Scan for the cell matching the given text and deliver its (X, Y) coordinate at center. 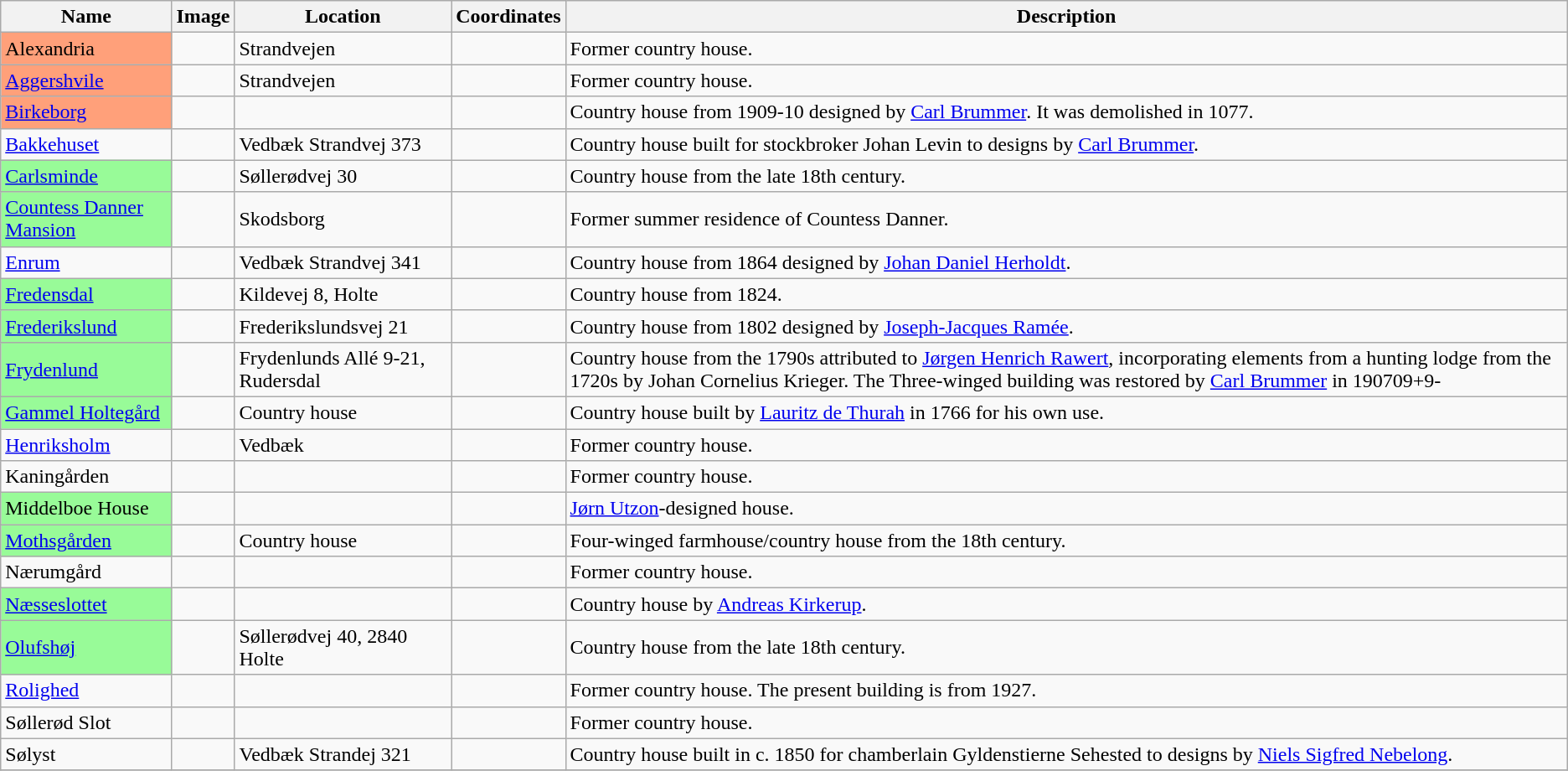
Country house built by Lauritz de Thurah in 1766 for his own use. (1066, 412)
Carlsminde (86, 176)
Søllerødvej 30 (343, 176)
Olufshøj (86, 647)
Skodsborg (343, 220)
Vedbæk Strandvej 373 (343, 144)
Sølyst (86, 754)
Country house built in c. 1850 for chamberlain Gyldenstierne Sehested to designs by Niels Sigfred Nebelong. (1066, 754)
Countess Danner Mansion (86, 220)
Description (1066, 17)
Kaningården (86, 477)
Næsseslottet (86, 604)
Vedbæk Strandvej 341 (343, 262)
Country house from 1802 designed by Joseph-Jacques Ramée. (1066, 326)
Country house from 1864 designed by Johan Daniel Herholdt. (1066, 262)
Søllerødvej 40, 2840 Holte (343, 647)
Middelboe House (86, 509)
Country house built for stockbroker Johan Levin to designs by Carl Brummer. (1066, 144)
Jørn Utzon-designed house. (1066, 509)
Image (203, 17)
Country house from 1824. (1066, 294)
Bakkehuset (86, 144)
Coordinates (508, 17)
Mothsgården (86, 541)
Aggershvile (86, 80)
Fredensdal (86, 294)
Kildevej 8, Holte (343, 294)
Enrum (86, 262)
Four-winged farmhouse/country house from the 18th century. (1066, 541)
Vedbæk Strandej 321 (343, 754)
Rolighed (86, 691)
Former country house. The present building is from 1927. (1066, 691)
Gammel Holtegård (86, 412)
Country house from 1909-10 designed by Carl Brummer. It was demolished in 1077. (1066, 112)
Frydenlund (86, 369)
Nærumgård (86, 572)
Frydenlunds Allé 9-21, Rudersdal (343, 369)
Name (86, 17)
Former summer residence of Countess Danner. (1066, 220)
Frederikslund (86, 326)
Vedbæk (343, 445)
Alexandria (86, 49)
Country house by Andreas Kirkerup. (1066, 604)
Søllerød Slot (86, 722)
Frederikslundsvej 21 (343, 326)
Birkeborg (86, 112)
Henriksholm (86, 445)
Location (343, 17)
